Extract the (x, y) coordinate from the center of the cell holding the provided text.  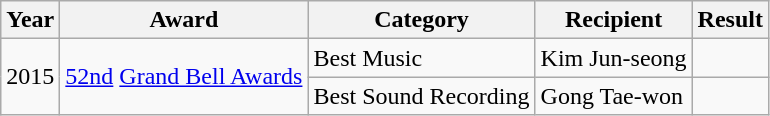
2015 (30, 77)
Best Music (422, 58)
Result (730, 20)
Best Sound Recording (422, 96)
52nd Grand Bell Awards (184, 77)
Year (30, 20)
Category (422, 20)
Award (184, 20)
Kim Jun-seong (614, 58)
Gong Tae-won (614, 96)
Recipient (614, 20)
